Detect which cell encompasses the target text, then output its (X, Y) center coordinate. 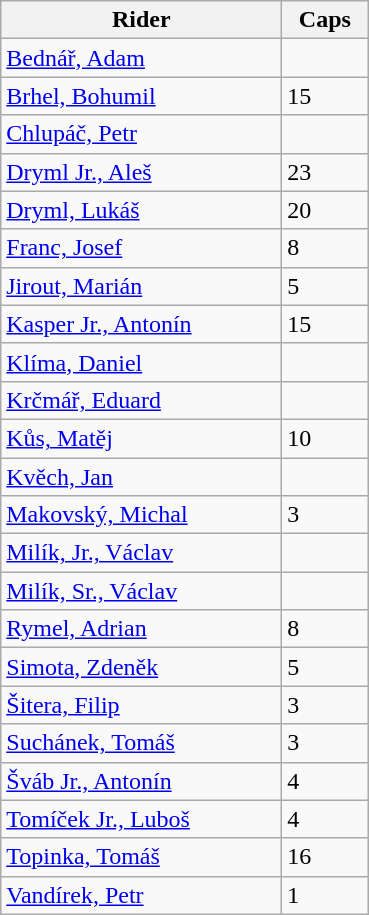
Kůs, Matěj (142, 438)
Dryml, Lukáš (142, 210)
Jirout, Marián (142, 286)
Caps (325, 20)
Simota, Zdeněk (142, 667)
Krčmář, Eduard (142, 400)
Franc, Josef (142, 248)
Šitera, Filip (142, 705)
Rymel, Adrian (142, 629)
Vandírek, Petr (142, 895)
Tomíček Jr., Luboš (142, 819)
Šváb Jr., Antonín (142, 781)
Suchánek, Tomáš (142, 743)
20 (325, 210)
16 (325, 857)
Kasper Jr., Antonín (142, 324)
Dryml Jr., Aleš (142, 172)
Milík, Sr., Václav (142, 591)
23 (325, 172)
Brhel, Bohumil (142, 96)
Bednář, Adam (142, 58)
Kvěch, Jan (142, 477)
Milík, Jr., Václav (142, 553)
Topinka, Tomáš (142, 857)
Klíma, Daniel (142, 362)
Chlupáč, Petr (142, 134)
1 (325, 895)
Rider (142, 20)
10 (325, 438)
Makovský, Michal (142, 515)
